From the cell containing the given text, extract its center point as [x, y] coordinate. 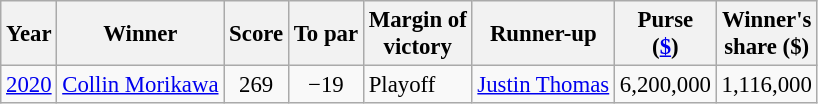
Score [256, 34]
2020 [29, 85]
Runner-up [543, 34]
−19 [326, 85]
Justin Thomas [543, 85]
1,116,000 [766, 85]
269 [256, 85]
Winner [140, 34]
Purse($) [666, 34]
Playoff [418, 85]
6,200,000 [666, 85]
Margin ofvictory [418, 34]
To par [326, 34]
Year [29, 34]
Winner'sshare ($) [766, 34]
Collin Morikawa [140, 85]
